Find where the given text appears and provide that cell's center as [x, y] coordinate. 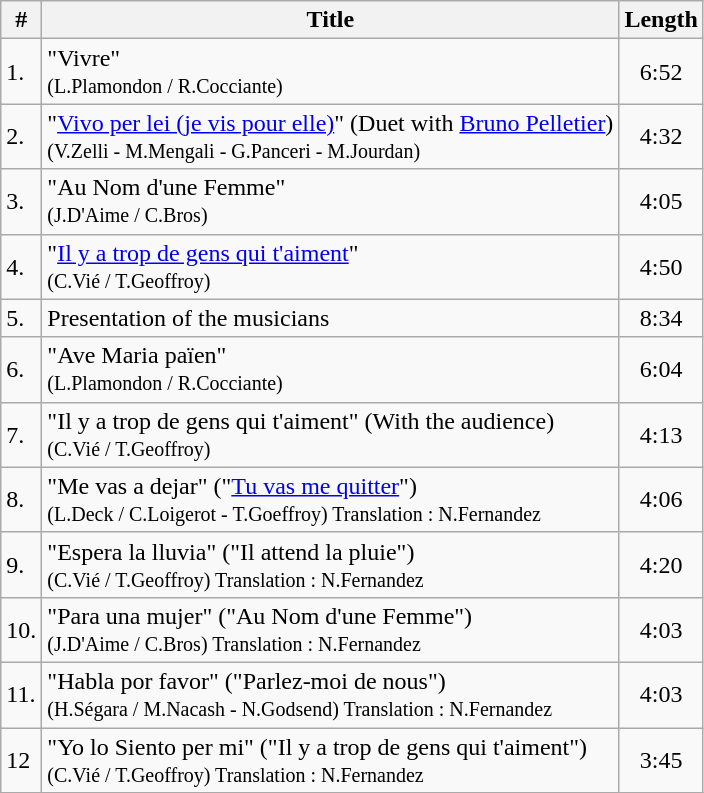
10. [22, 630]
1. [22, 72]
5. [22, 318]
12 [22, 760]
6:04 [661, 370]
"Habla por favor" ("Parlez-moi de nous") (H.Ségara / M.Nacash - N.Godsend) Translation : N.Fernandez [330, 694]
Presentation of the musicians [330, 318]
8. [22, 500]
"Il y a trop de gens qui t'aiment" (With the audience) (C.Vié / T.Geoffroy) [330, 434]
11. [22, 694]
# [22, 20]
"Yo lo Siento per mi" ("Il y a trop de gens qui t'aiment") (C.Vié / T.Geoffroy) Translation : N.Fernandez [330, 760]
4:20 [661, 564]
"Il y a trop de gens qui t'aiment" (C.Vié / T.Geoffroy) [330, 266]
4:50 [661, 266]
6. [22, 370]
"Me vas a dejar" ("Tu vas me quitter") (L.Deck / C.Loigerot - T.Goeffroy) Translation : N.Fernandez [330, 500]
3:45 [661, 760]
"Para una mujer" ("Au Nom d'une Femme") (J.D'Aime / C.Bros) Translation : N.Fernandez [330, 630]
7. [22, 434]
"Ave Maria païen" (L.Plamondon / R.Cocciante) [330, 370]
3. [22, 202]
4:05 [661, 202]
4:06 [661, 500]
"Vivo per lei (je vis pour elle)" (Duet with Bruno Pelletier) (V.Zelli - M.Mengali - G.Panceri - M.Jourdan) [330, 136]
9. [22, 564]
"Espera la lluvia" ("Il attend la pluie") (C.Vié / T.Geoffroy) Translation : N.Fernandez [330, 564]
4:13 [661, 434]
6:52 [661, 72]
8:34 [661, 318]
2. [22, 136]
"Au Nom d'une Femme" (J.D'Aime / C.Bros) [330, 202]
"Vivre" (L.Plamondon / R.Cocciante) [330, 72]
4. [22, 266]
4:32 [661, 136]
Length [661, 20]
Title [330, 20]
